Identify which cell holds the provided text, then report its [x, y] central coordinate. 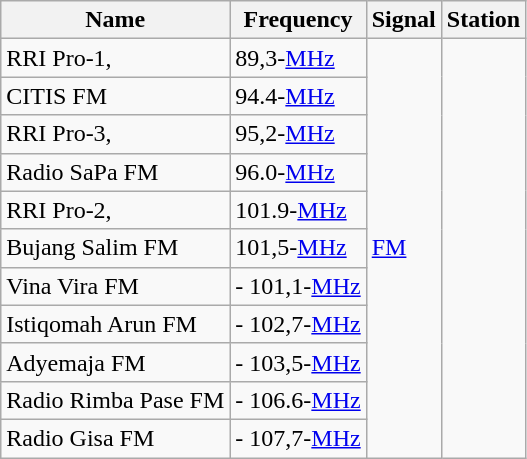
96.0-MHz [298, 172]
94.4-MHz [298, 96]
CITIS FM [116, 96]
- 106.6-MHz [298, 400]
Frequency [298, 20]
- 102,7-MHz [298, 324]
- 107,7-MHz [298, 438]
Bujang Salim FM [116, 248]
101,5-MHz [298, 248]
Station [483, 20]
- 101,1-MHz [298, 286]
Radio SaPa FM [116, 172]
RRI Pro-1, [116, 58]
RRI Pro-3, [116, 134]
Vina Vira FM [116, 286]
- 103,5-MHz [298, 362]
89,3-MHz [298, 58]
Radio Rimba Pase FM [116, 400]
RRI Pro-2, [116, 210]
101.9-MHz [298, 210]
95,2-MHz [298, 134]
Istiqomah Arun FM [116, 324]
Signal [404, 20]
Name [116, 20]
Radio Gisa FM [116, 438]
FM [404, 248]
Adyemaja FM [116, 362]
